Find where the given text appears and provide that cell's center as (x, y) coordinate. 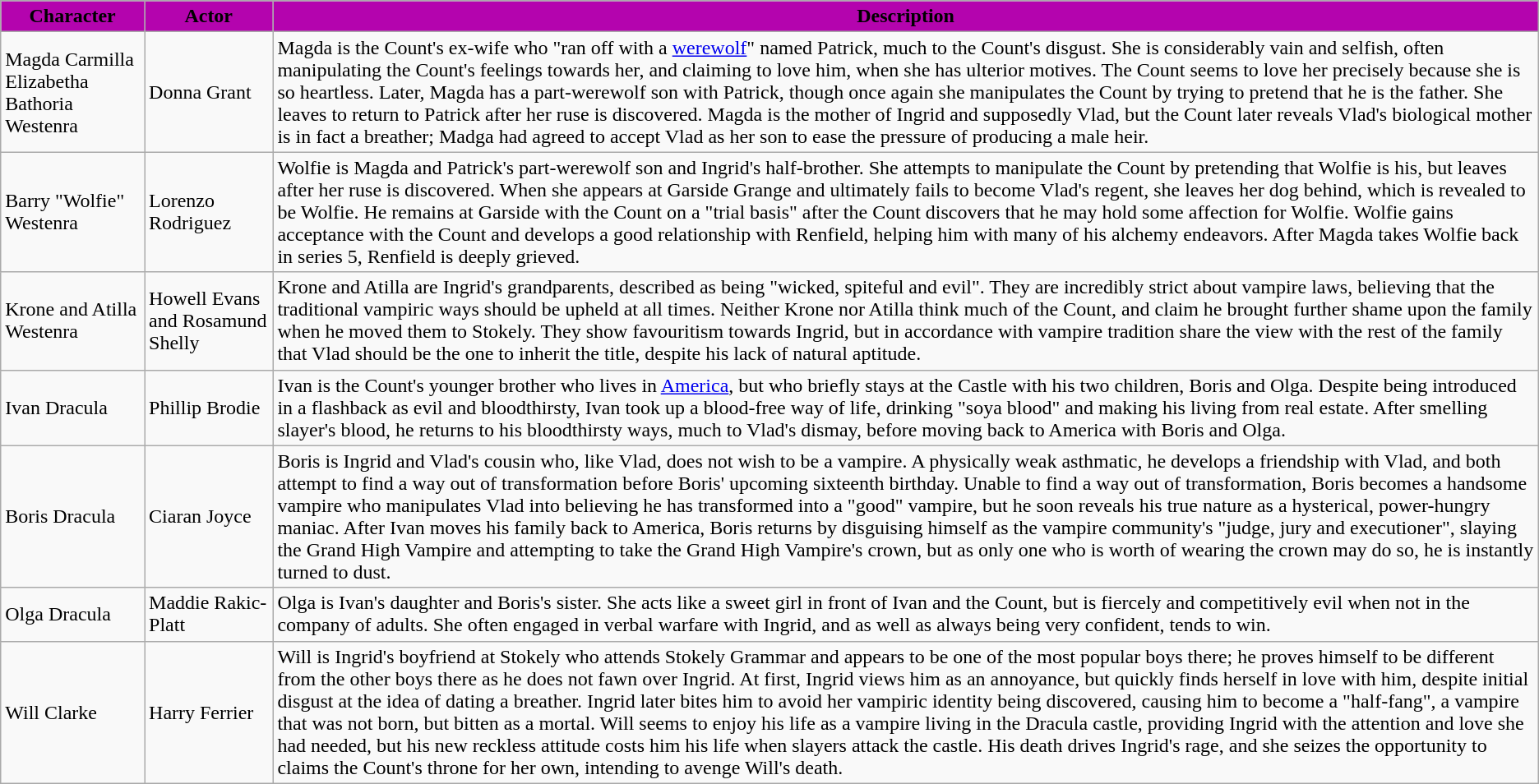
Ciaran Joyce (209, 516)
Maddie Rakic-Platt (209, 615)
Howell Evans and Rosamund Shelly (209, 321)
Donna Grant (209, 92)
Olga Dracula (72, 615)
Krone and Atilla Westenra (72, 321)
Ivan Dracula (72, 408)
Character (72, 16)
Boris Dracula (72, 516)
Description (906, 16)
Phillip Brodie (209, 408)
Magda Carmilla Elizabetha Bathoria Westenra (72, 92)
Will Clarke (72, 712)
Harry Ferrier (209, 712)
Barry "Wolfie" Westenra (72, 212)
Actor (209, 16)
Lorenzo Rodriguez (209, 212)
